Return [X, Y] of the center of cell containing provided text 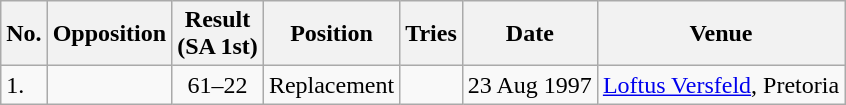
No. [24, 34]
Date [530, 34]
23 Aug 1997 [530, 85]
Result(SA 1st) [218, 34]
1. [24, 85]
Venue [720, 34]
61–22 [218, 85]
Position [331, 34]
Loftus Versfeld, Pretoria [720, 85]
Tries [432, 34]
Opposition [109, 34]
Replacement [331, 85]
